Provide the [x, y] coordinate of the cell's center where the given text is located.  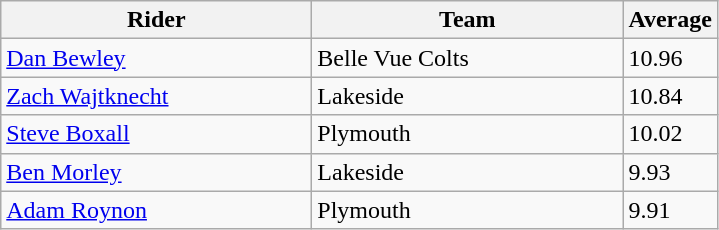
Rider [156, 20]
Team [468, 20]
10.84 [670, 96]
Zach Wajtknecht [156, 96]
9.93 [670, 172]
Ben Morley [156, 172]
Belle Vue Colts [468, 58]
10.96 [670, 58]
Dan Bewley [156, 58]
Steve Boxall [156, 134]
10.02 [670, 134]
9.91 [670, 210]
Adam Roynon [156, 210]
Average [670, 20]
